Capture the cell that displays the provided text and extract its (x, y) central coordinate. 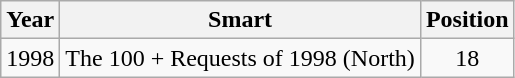
Year (30, 20)
Position (467, 20)
The 100 + Requests of 1998 (North) (240, 58)
18 (467, 58)
Smart (240, 20)
1998 (30, 58)
